Search for the cell housing the specified text and yield its (X, Y) center coordinate. 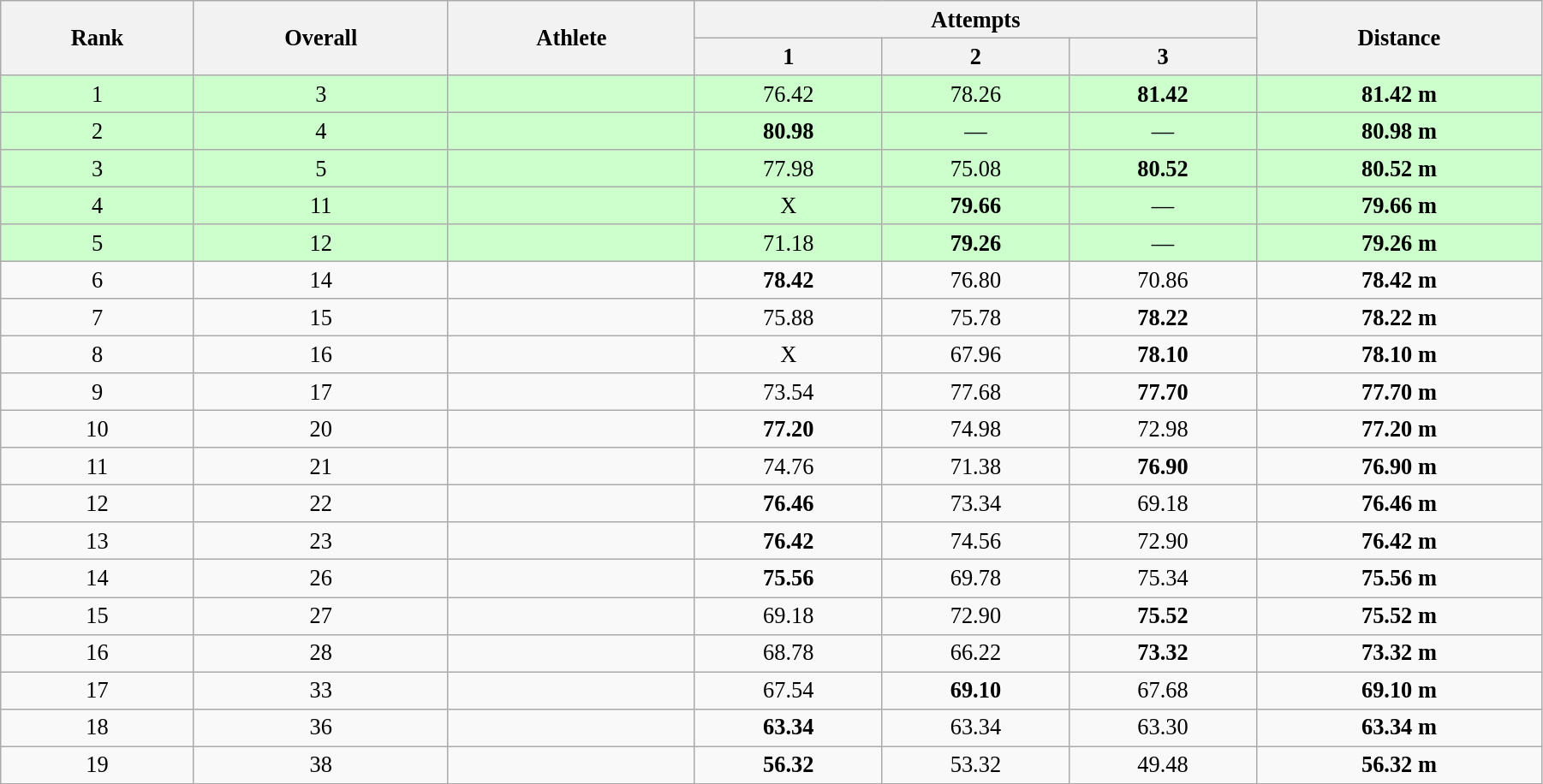
18 (98, 728)
53.32 (976, 764)
77.70 m (1399, 392)
74.76 (788, 466)
63.30 (1163, 728)
79.66 m (1399, 205)
69.10 m (1399, 690)
33 (320, 690)
79.26 (976, 243)
72.98 (1163, 429)
21 (320, 466)
26 (320, 579)
Athlete (571, 38)
56.32 m (1399, 764)
75.78 (976, 318)
80.52 m (1399, 169)
75.52 m (1399, 615)
73.32 (1163, 653)
Distance (1399, 38)
76.46 (788, 503)
70.86 (1163, 280)
75.56 (788, 579)
76.90 m (1399, 466)
75.52 (1163, 615)
75.08 (976, 169)
75.34 (1163, 579)
56.32 (788, 764)
69.78 (976, 579)
67.96 (976, 354)
20 (320, 429)
80.98 m (1399, 131)
75.56 m (1399, 579)
49.48 (1163, 764)
81.42 m (1399, 93)
78.26 (976, 93)
67.68 (1163, 690)
73.54 (788, 392)
81.42 (1163, 93)
38 (320, 764)
77.70 (1163, 392)
76.90 (1163, 466)
73.32 m (1399, 653)
8 (98, 354)
10 (98, 429)
75.88 (788, 318)
22 (320, 503)
71.18 (788, 243)
78.10 (1163, 354)
Overall (320, 38)
78.42 (788, 280)
19 (98, 764)
79.26 m (1399, 243)
77.20 (788, 429)
76.42 m (1399, 541)
74.98 (976, 429)
13 (98, 541)
69.10 (976, 690)
6 (98, 280)
78.22 m (1399, 318)
36 (320, 728)
7 (98, 318)
77.98 (788, 169)
23 (320, 541)
78.10 m (1399, 354)
76.46 m (1399, 503)
77.68 (976, 392)
78.42 m (1399, 280)
74.56 (976, 541)
27 (320, 615)
63.34 m (1399, 728)
80.98 (788, 131)
67.54 (788, 690)
79.66 (976, 205)
77.20 m (1399, 429)
28 (320, 653)
Rank (98, 38)
68.78 (788, 653)
80.52 (1163, 169)
71.38 (976, 466)
78.22 (1163, 318)
9 (98, 392)
73.34 (976, 503)
Attempts (975, 19)
66.22 (976, 653)
76.80 (976, 280)
